Locate the cell with the specified text and output its [x, y] center coordinate. 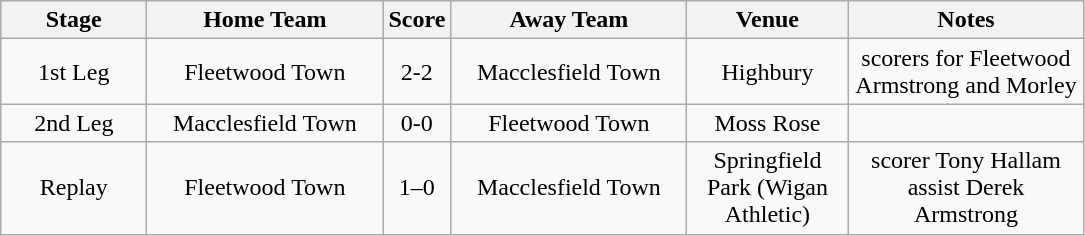
1–0 [417, 188]
Springfield Park (Wigan Athletic) [768, 188]
scorer Tony Hallam assist Derek Armstrong [966, 188]
Highbury [768, 72]
Moss Rose [768, 123]
Replay [74, 188]
Home Team [265, 20]
2-2 [417, 72]
Stage [74, 20]
Away Team [569, 20]
Notes [966, 20]
0-0 [417, 123]
Venue [768, 20]
2nd Leg [74, 123]
Score [417, 20]
1st Leg [74, 72]
scorers for Fleetwood Armstrong and Morley [966, 72]
